From the cell containing the given text, extract its center point as (X, Y) coordinate. 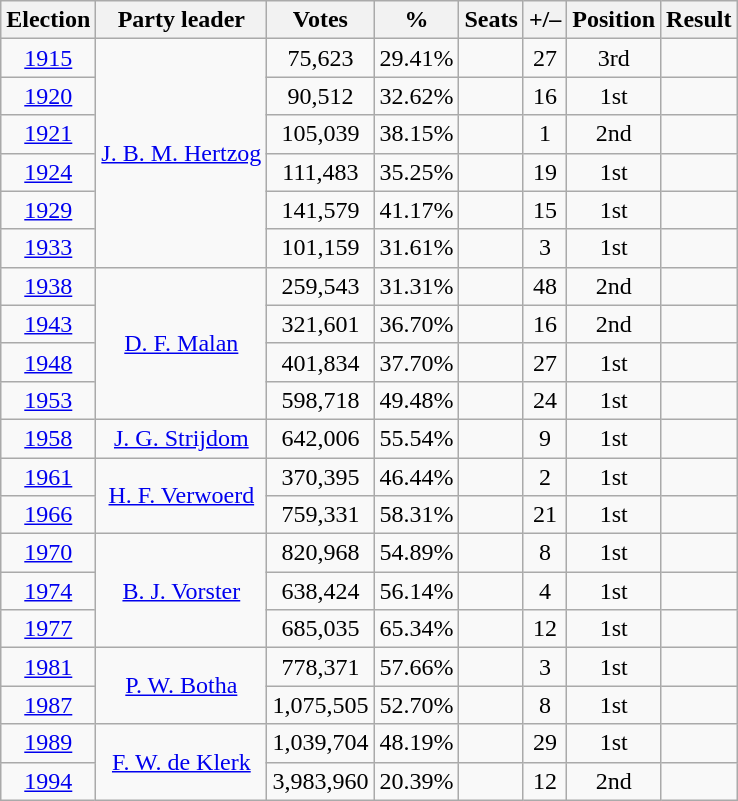
1987 (48, 705)
38.15% (416, 134)
% (416, 20)
75,623 (320, 58)
P. W. Botha (182, 686)
20.39% (416, 781)
141,579 (320, 210)
370,395 (320, 477)
321,601 (320, 324)
1943 (48, 324)
48.19% (416, 743)
29 (544, 743)
32.62% (416, 96)
9 (544, 438)
31.61% (416, 248)
1994 (48, 781)
52.70% (416, 705)
1915 (48, 58)
685,035 (320, 629)
642,006 (320, 438)
F. W. de Klerk (182, 762)
Seats (491, 20)
1920 (48, 96)
37.70% (416, 362)
638,424 (320, 591)
Votes (320, 20)
48 (544, 286)
3,983,960 (320, 781)
29.41% (416, 58)
778,371 (320, 667)
H. F. Verwoerd (182, 496)
1 (544, 134)
105,039 (320, 134)
D. F. Malan (182, 343)
1977 (48, 629)
1924 (48, 172)
46.44% (416, 477)
41.17% (416, 210)
1,075,505 (320, 705)
55.54% (416, 438)
2 (544, 477)
90,512 (320, 96)
820,968 (320, 553)
24 (544, 400)
3rd (614, 58)
56.14% (416, 591)
57.66% (416, 667)
65.34% (416, 629)
58.31% (416, 515)
1933 (48, 248)
759,331 (320, 515)
1981 (48, 667)
Position (614, 20)
J. B. M. Hertzog (182, 153)
1953 (48, 400)
Result (699, 20)
259,543 (320, 286)
4 (544, 591)
1989 (48, 743)
101,159 (320, 248)
598,718 (320, 400)
1961 (48, 477)
36.70% (416, 324)
1,039,704 (320, 743)
1929 (48, 210)
15 (544, 210)
21 (544, 515)
1974 (48, 591)
1948 (48, 362)
+/– (544, 20)
54.89% (416, 553)
31.31% (416, 286)
1970 (48, 553)
1938 (48, 286)
B. J. Vorster (182, 591)
49.48% (416, 400)
401,834 (320, 362)
J. G. Strijdom (182, 438)
111,483 (320, 172)
1958 (48, 438)
Party leader (182, 20)
1966 (48, 515)
35.25% (416, 172)
Election (48, 20)
1921 (48, 134)
19 (544, 172)
